Return (x, y) of the center of cell containing provided text 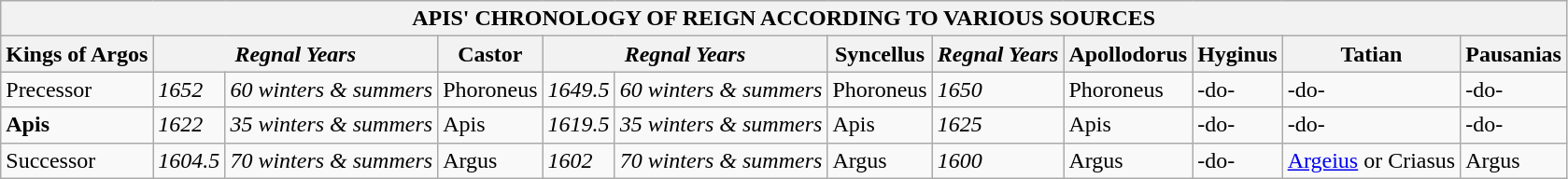
Apollodorus (1128, 54)
1619.5 (579, 125)
APIS' CHRONOLOGY OF REIGN ACCORDING TO VARIOUS SOURCES (784, 19)
1652 (189, 89)
Pausanias (1514, 54)
1625 (997, 125)
1622 (189, 125)
Hyginus (1237, 54)
Successor (77, 160)
1602 (579, 160)
1649.5 (579, 89)
Syncellus (880, 54)
1604.5 (189, 160)
Castor (490, 54)
Kings of Argos (77, 54)
Precessor (77, 89)
Tatian (1371, 54)
1650 (997, 89)
1600 (997, 160)
Argeius or Criasus (1371, 160)
